Search for the cell housing the specified text and yield its (X, Y) center coordinate. 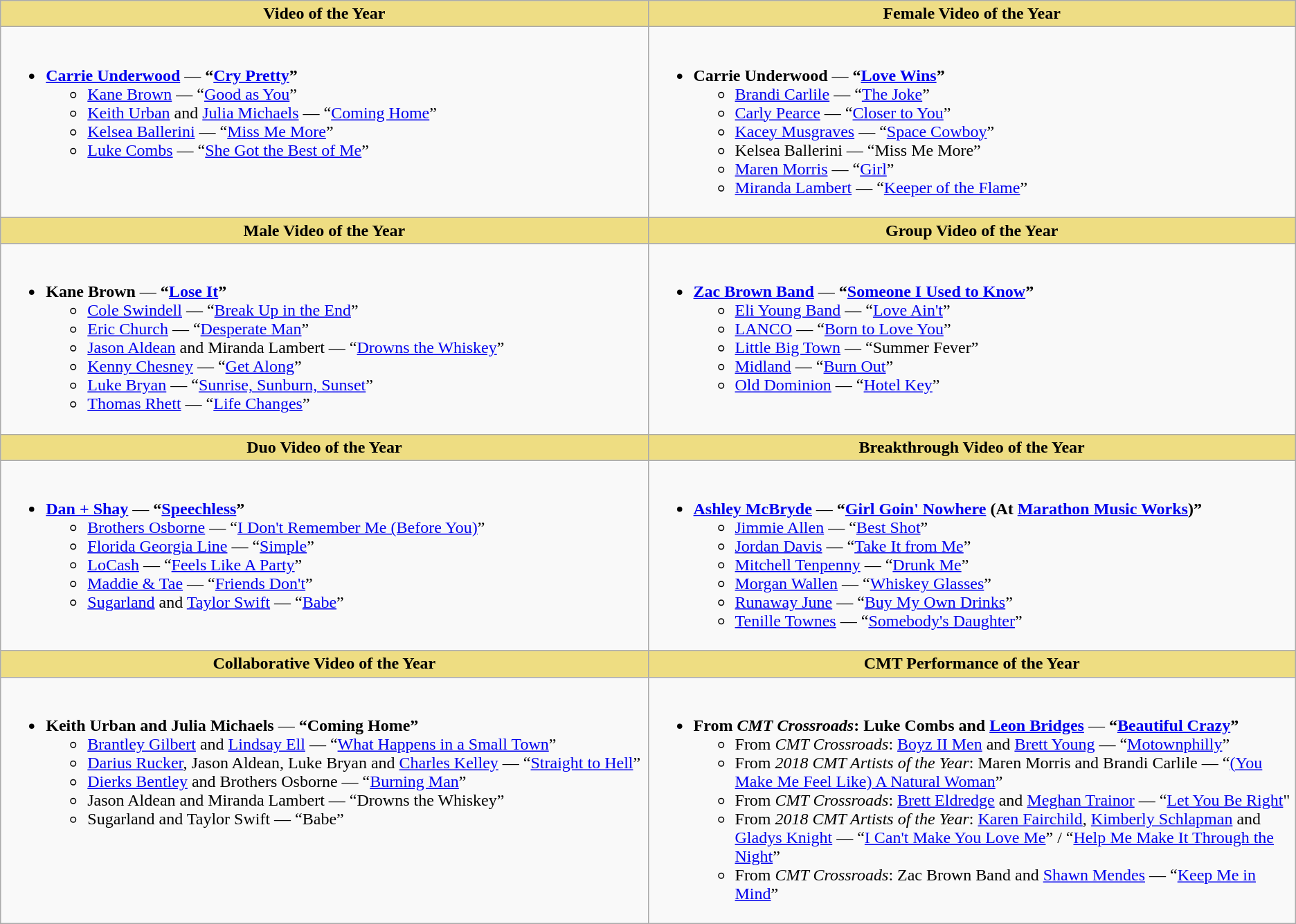
Video of the Year (324, 14)
Duo Video of the Year (324, 447)
Group Video of the Year (972, 230)
Female Video of the Year (972, 14)
Breakthrough Video of the Year (972, 447)
Collaborative Video of the Year (324, 664)
Male Video of the Year (324, 230)
CMT Performance of the Year (972, 664)
